Pinpoint the cell where the given text exists, returning its [X, Y] midpoint coordinate. 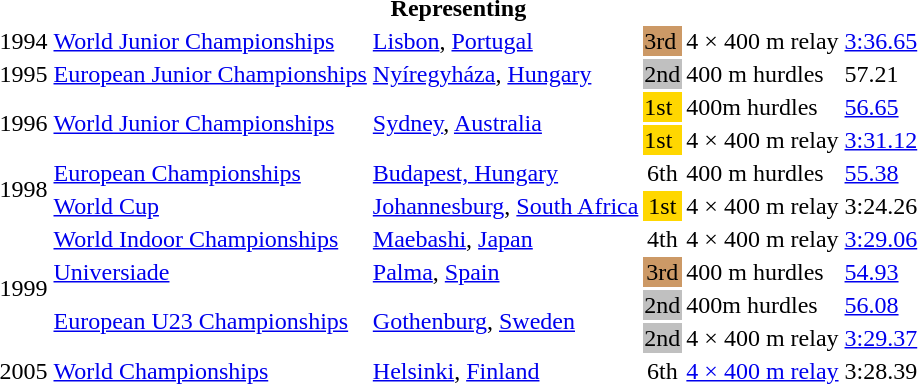
World Indoor Championships [210, 239]
Budapest, Hungary [506, 173]
Gothenburg, Sweden [506, 322]
6th [662, 173]
4th [662, 239]
World Cup [210, 206]
European Junior Championships [210, 74]
European Championships [210, 173]
Maebashi, Japan [506, 239]
Johannesburg, South Africa [506, 206]
Sydney, Australia [506, 124]
Lisbon, Portugal [506, 41]
European U23 Championships [210, 322]
Palma, Spain [506, 272]
Universiade [210, 272]
Nyíregyháza, Hungary [506, 74]
